Find where the given text appears and provide that cell's center as [x, y] coordinate. 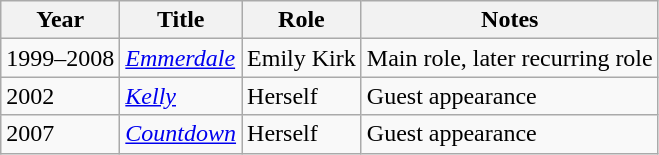
Main role, later recurring role [510, 58]
2002 [60, 96]
2007 [60, 134]
Emily Kirk [302, 58]
Emmerdale [181, 58]
Year [60, 20]
1999–2008 [60, 58]
Role [302, 20]
Title [181, 20]
Countdown [181, 134]
Kelly [181, 96]
Notes [510, 20]
